Determine the (X, Y) coordinate at the center of the cell enclosing the given text.  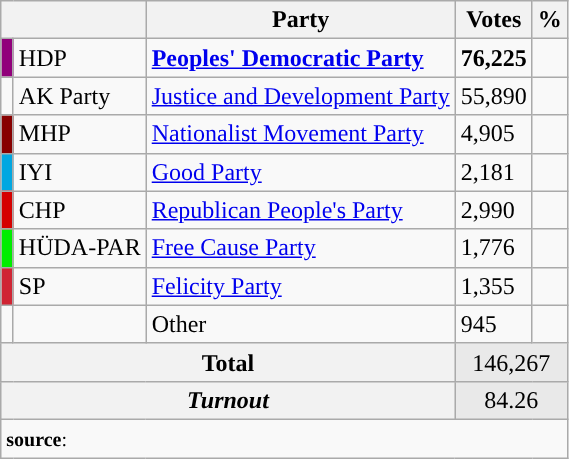
2,990 (494, 210)
Total (228, 362)
2,181 (494, 172)
AK Party (80, 96)
source: (284, 438)
Republican People's Party (300, 210)
Free Cause Party (300, 248)
Justice and Development Party (300, 96)
1,355 (494, 286)
Other (300, 324)
IYI (80, 172)
Good Party (300, 172)
146,267 (511, 362)
Peoples' Democratic Party (300, 58)
SP (80, 286)
HÜDA-PAR (80, 248)
Votes (494, 20)
4,905 (494, 134)
84.26 (511, 400)
55,890 (494, 96)
CHP (80, 210)
Turnout (228, 400)
Party (300, 20)
945 (494, 324)
Felicity Party (300, 286)
MHP (80, 134)
HDP (80, 58)
1,776 (494, 248)
% (550, 20)
Nationalist Movement Party (300, 134)
76,225 (494, 58)
